Search for the cell housing the specified text and yield its [X, Y] center coordinate. 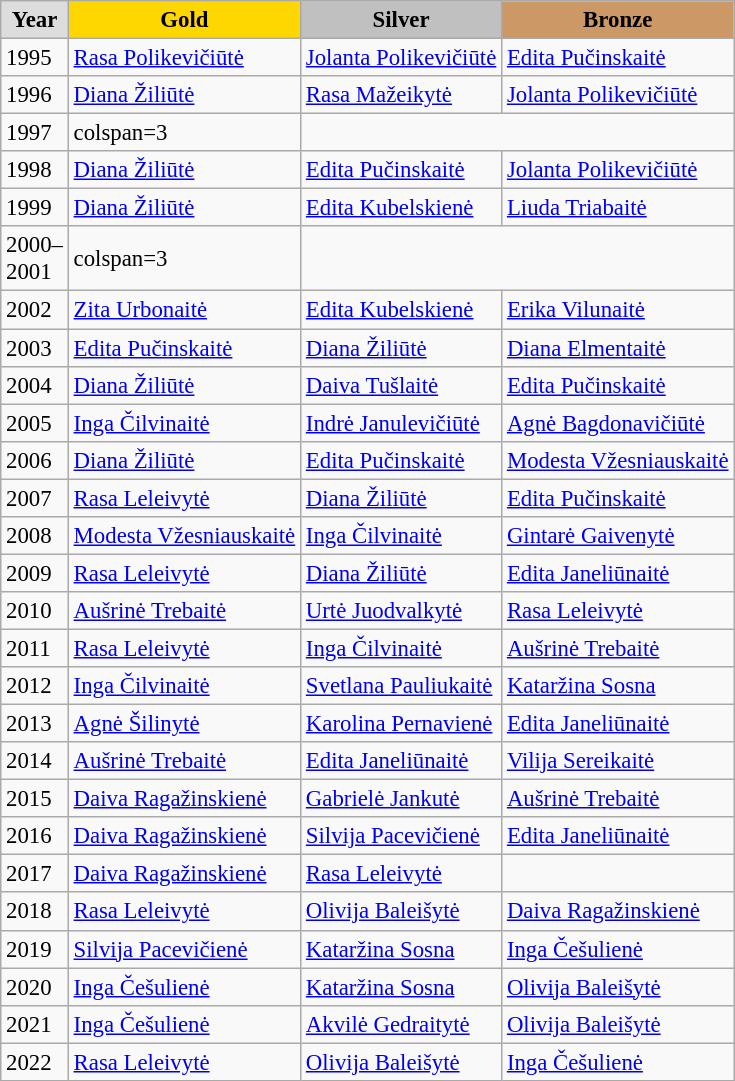
Indrė Janulevičiūtė [402, 423]
2018 [35, 912]
1997 [35, 133]
2016 [35, 836]
2010 [35, 611]
Agnė Šilinytė [184, 724]
1999 [35, 208]
Rasa Polikevičiūtė [184, 58]
Gabrielė Jankutė [402, 799]
2003 [35, 348]
Agnė Bagdonavičiūtė [618, 423]
Diana Elmentaitė [618, 348]
2000–2001 [35, 258]
2005 [35, 423]
1996 [35, 95]
2020 [35, 987]
2004 [35, 385]
Liuda Triabaitė [618, 208]
Silver [402, 20]
2015 [35, 799]
2022 [35, 1062]
2009 [35, 573]
2021 [35, 1024]
2017 [35, 874]
Zita Urbonaitė [184, 310]
Erika Vilunaitė [618, 310]
2013 [35, 724]
2012 [35, 686]
2019 [35, 949]
Karolina Pernavienė [402, 724]
Vilija Sereikaitė [618, 761]
Bronze [618, 20]
Svetlana Pauliukaitė [402, 686]
2011 [35, 648]
2014 [35, 761]
Akvilė Gedraitytė [402, 1024]
Gintarė Gaivenytė [618, 536]
2008 [35, 536]
Rasa Mažeikytė [402, 95]
2002 [35, 310]
1995 [35, 58]
Year [35, 20]
2006 [35, 460]
Daiva Tušlaitė [402, 385]
Urtė Juodvalkytė [402, 611]
2007 [35, 498]
1998 [35, 170]
Gold [184, 20]
